Provide the (X, Y) coordinate of the cell's center where the given text is located.  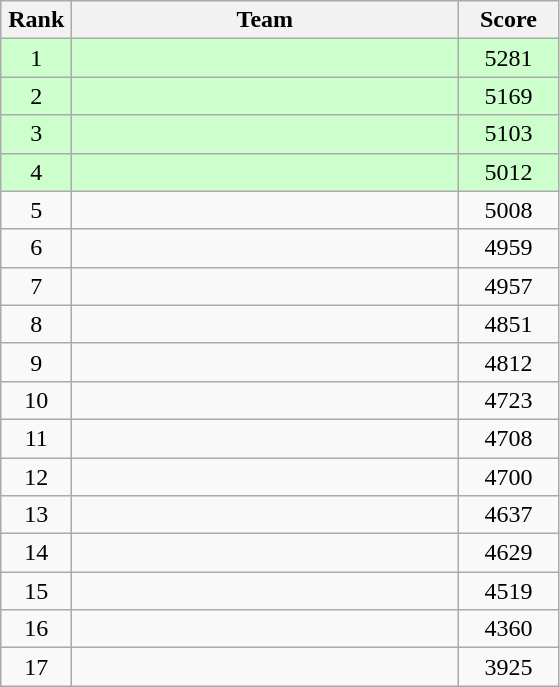
4812 (508, 362)
8 (36, 324)
10 (36, 400)
6 (36, 248)
2 (36, 96)
Rank (36, 20)
5281 (508, 58)
1 (36, 58)
4519 (508, 591)
17 (36, 667)
14 (36, 553)
4360 (508, 629)
5012 (508, 172)
7 (36, 286)
5103 (508, 134)
4851 (508, 324)
4629 (508, 553)
4959 (508, 248)
4 (36, 172)
4708 (508, 438)
4957 (508, 286)
15 (36, 591)
Team (265, 20)
3925 (508, 667)
Score (508, 20)
5008 (508, 210)
4637 (508, 515)
5169 (508, 96)
3 (36, 134)
9 (36, 362)
13 (36, 515)
12 (36, 477)
16 (36, 629)
4723 (508, 400)
4700 (508, 477)
11 (36, 438)
5 (36, 210)
